For the text-containing cell, return its midpoint in (x, y) coordinate format. 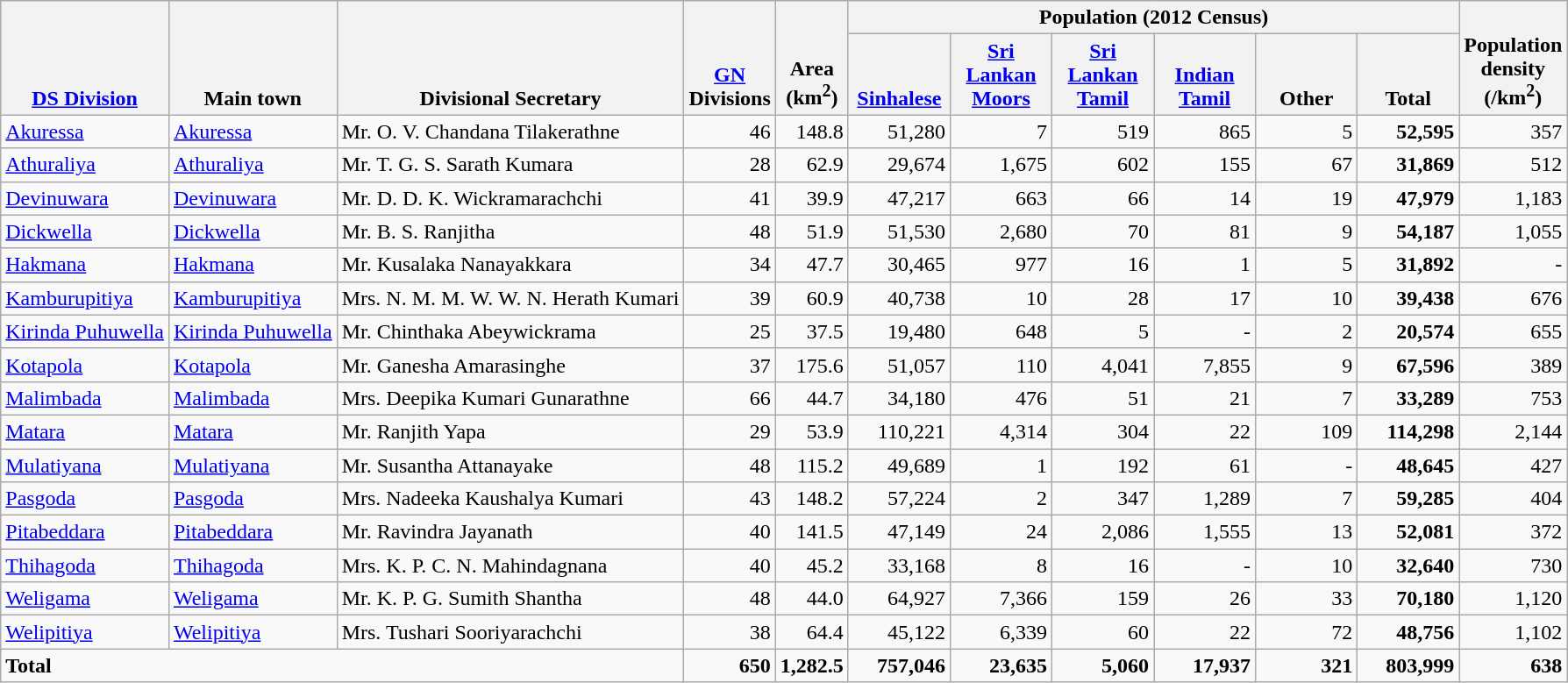
32,640 (1408, 566)
Mrs. N. M. M. W. W. N. Herath Kumari (510, 298)
72 (1307, 632)
Populationdensity(/km2) (1514, 58)
51,530 (899, 231)
37 (730, 365)
2,086 (1102, 532)
6,339 (1001, 632)
GNDivisions (730, 58)
602 (1102, 165)
Mr. B. S. Ranjitha (510, 231)
Mr. Ganesha Amarasinghe (510, 365)
33,168 (899, 566)
45,122 (899, 632)
1,120 (1514, 599)
47.7 (812, 265)
Mr. Chinthaka Abeywickrama (510, 331)
43 (730, 499)
20,574 (1408, 331)
7,855 (1205, 365)
663 (1001, 198)
59,285 (1408, 499)
49,689 (899, 466)
321 (1307, 665)
26 (1205, 599)
31,869 (1408, 165)
45.2 (812, 566)
IndianTamil (1205, 75)
60.9 (812, 298)
51.9 (812, 231)
33 (1307, 599)
730 (1514, 566)
175.6 (812, 365)
51,057 (899, 365)
110 (1001, 365)
54,187 (1408, 231)
39.9 (812, 198)
52,081 (1408, 532)
1,055 (1514, 231)
48,756 (1408, 632)
19 (1307, 198)
29,674 (899, 165)
Main town (253, 58)
70,180 (1408, 599)
4,314 (1001, 431)
64,927 (899, 599)
39 (730, 298)
Divisional Secretary (510, 58)
7,366 (1001, 599)
648 (1001, 331)
427 (1514, 466)
1,675 (1001, 165)
47,217 (899, 198)
1,102 (1514, 632)
25 (730, 331)
Other (1307, 75)
512 (1514, 165)
67 (1307, 165)
372 (1514, 532)
Mr. Susantha Attanayake (510, 466)
34 (730, 265)
Area(km2) (812, 58)
865 (1205, 132)
Sri Lankan Moors (1001, 75)
Population (2012 Census) (1153, 18)
304 (1102, 431)
114,298 (1408, 431)
5,060 (1102, 665)
Mr. Ravindra Jayanath (510, 532)
47,979 (1408, 198)
52,595 (1408, 132)
347 (1102, 499)
2,680 (1001, 231)
19,480 (899, 331)
67,596 (1408, 365)
357 (1514, 132)
48,645 (1408, 466)
110,221 (899, 431)
37.5 (812, 331)
Mr. T. G. S. Sarath Kumara (510, 165)
Mr. O. V. Chandana Tilakerathne (510, 132)
Mr. K. P. G. Sumith Shantha (510, 599)
51 (1102, 398)
148.2 (812, 499)
1,183 (1514, 198)
13 (1307, 532)
Mrs. Deepika Kumari Gunarathne (510, 398)
Sinhalese (899, 75)
4,041 (1102, 365)
141.5 (812, 532)
148.8 (812, 132)
1,555 (1205, 532)
638 (1514, 665)
21 (1205, 398)
155 (1205, 165)
519 (1102, 132)
753 (1514, 398)
1,282.5 (812, 665)
Sri LankanTamil (1102, 75)
47,149 (899, 532)
Mr. Ranjith Yapa (510, 431)
650 (730, 665)
44.7 (812, 398)
DS Division (85, 58)
51,280 (899, 132)
81 (1205, 231)
Mrs. K. P. C. N. Mahindagnana (510, 566)
61 (1205, 466)
39,438 (1408, 298)
757,046 (899, 665)
44.0 (812, 599)
17 (1205, 298)
23,635 (1001, 665)
62.9 (812, 165)
64.4 (812, 632)
803,999 (1408, 665)
70 (1102, 231)
8 (1001, 566)
30,465 (899, 265)
159 (1102, 599)
24 (1001, 532)
2,144 (1514, 431)
14 (1205, 198)
404 (1514, 499)
977 (1001, 265)
57,224 (899, 499)
Mr. D. D. K. Wickramarachchi (510, 198)
53.9 (812, 431)
38 (730, 632)
17,937 (1205, 665)
Mr. Kusalaka Nanayakkara (510, 265)
33,289 (1408, 398)
40,738 (899, 298)
Mrs. Tushari Sooriyarachchi (510, 632)
41 (730, 198)
109 (1307, 431)
31,892 (1408, 265)
34,180 (899, 398)
115.2 (812, 466)
1,289 (1205, 499)
476 (1001, 398)
Mrs. Nadeeka Kaushalya Kumari (510, 499)
29 (730, 431)
46 (730, 132)
60 (1102, 632)
192 (1102, 466)
655 (1514, 331)
676 (1514, 298)
389 (1514, 365)
